Detect which cell encompasses the target text, then output its (x, y) center coordinate. 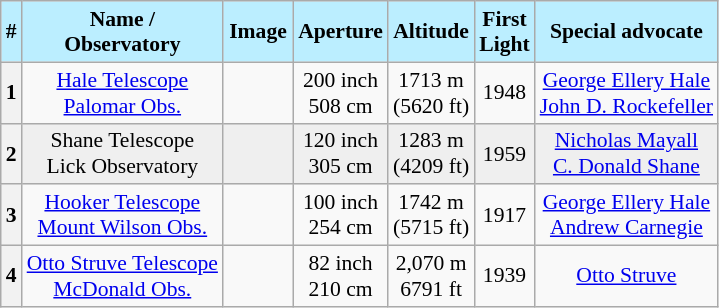
Otto Struve (626, 276)
1917 (504, 216)
82 inch 210 cm (340, 276)
Special advocate (626, 32)
Shane Telescope Lick Observatory (122, 154)
George Ellery Hale John D. Rockefeller (626, 92)
2,070 m 6791 ft (431, 276)
Hooker Telescope Mount Wilson Obs. (122, 216)
1283 m (4209 ft) (431, 154)
First Light (504, 32)
2 (12, 154)
George Ellery Hale Andrew Carnegie (626, 216)
Hale Telescope Palomar Obs. (122, 92)
Otto Struve Telescope McDonald Obs. (122, 276)
1713 m (5620 ft) (431, 92)
1948 (504, 92)
1959 (504, 154)
100 inch 254 cm (340, 216)
Altitude (431, 32)
Aperture (340, 32)
120 inch 305 cm (340, 154)
1939 (504, 276)
3 (12, 216)
1 (12, 92)
Image (258, 32)
200 inch 508 cm (340, 92)
1742 m (5715 ft) (431, 216)
Name / Observatory (122, 32)
4 (12, 276)
Nicholas Mayall C. Donald Shane (626, 154)
# (12, 32)
